For the text-containing cell, return its midpoint in [x, y] coordinate format. 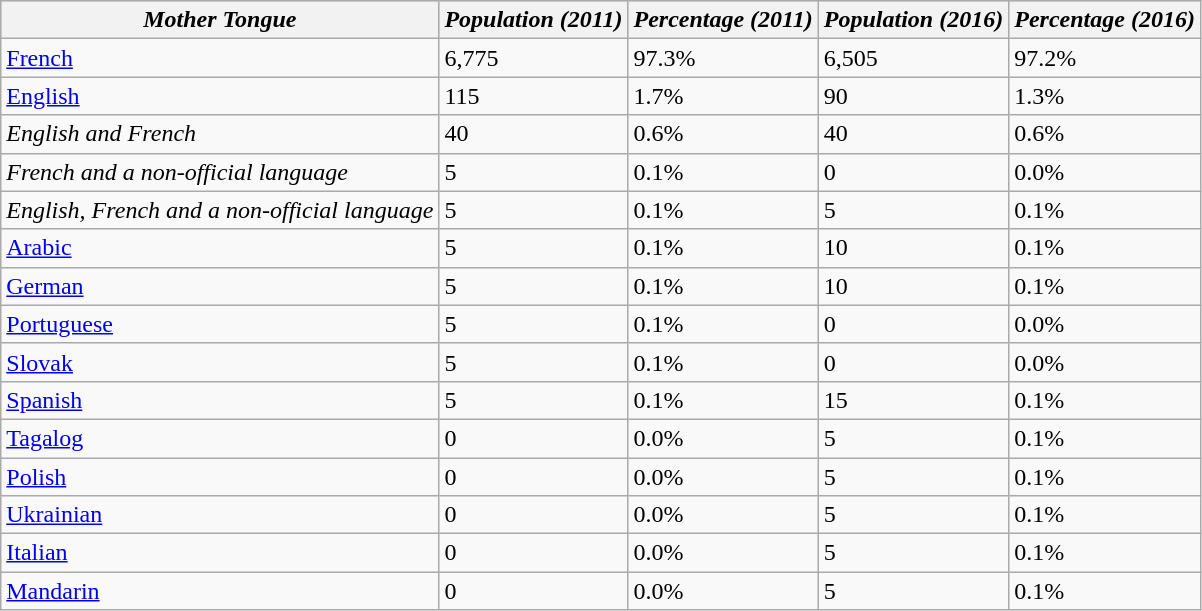
6,775 [534, 58]
Slovak [220, 362]
Spanish [220, 400]
Tagalog [220, 438]
97.3% [723, 58]
90 [913, 96]
1.3% [1105, 96]
French and a non-official language [220, 172]
15 [913, 400]
Mandarin [220, 591]
Population (2011) [534, 20]
English, French and a non-official language [220, 210]
German [220, 286]
6,505 [913, 58]
Percentage (2011) [723, 20]
Italian [220, 553]
English and French [220, 134]
Ukrainian [220, 515]
Arabic [220, 248]
Portuguese [220, 324]
Population (2016) [913, 20]
English [220, 96]
Percentage (2016) [1105, 20]
97.2% [1105, 58]
115 [534, 96]
Polish [220, 477]
French [220, 58]
Mother Tongue [220, 20]
1.7% [723, 96]
